Return [X, Y] of the center of cell containing provided text 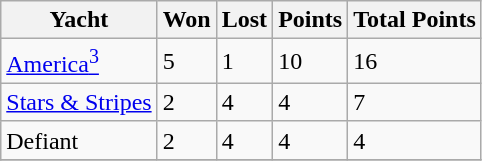
Stars & Stripes [79, 102]
Yacht [79, 20]
5 [186, 62]
Lost [244, 20]
Defiant [79, 140]
Total Points [415, 20]
America3 [79, 62]
Won [186, 20]
10 [310, 62]
7 [415, 102]
16 [415, 62]
1 [244, 62]
Points [310, 20]
